Identify which cell holds the provided text, then report its (X, Y) central coordinate. 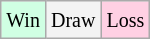
Win (24, 20)
Draw (72, 20)
Loss (126, 20)
